Return the [x, y] coordinate for the center point of the cell that contains the specified text.  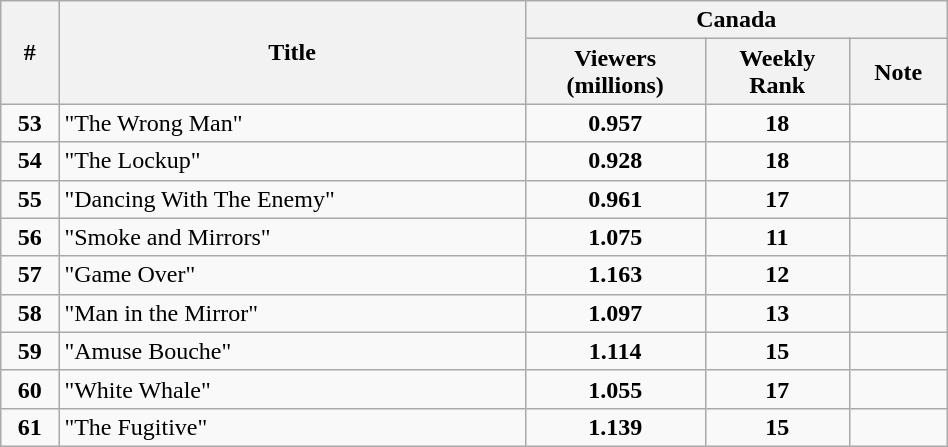
12 [777, 275]
"Amuse Bouche" [292, 351]
11 [777, 237]
WeeklyRank [777, 72]
"The Wrong Man" [292, 123]
0.957 [615, 123]
"The Lockup" [292, 161]
61 [30, 427]
# [30, 52]
1.097 [615, 313]
55 [30, 199]
1.055 [615, 389]
1.163 [615, 275]
Title [292, 52]
56 [30, 237]
1.075 [615, 237]
1.114 [615, 351]
"Dancing With The Enemy" [292, 199]
0.928 [615, 161]
57 [30, 275]
1.139 [615, 427]
59 [30, 351]
13 [777, 313]
Canada [736, 20]
"Game Over" [292, 275]
58 [30, 313]
53 [30, 123]
54 [30, 161]
0.961 [615, 199]
Viewers(millions) [615, 72]
"White Whale" [292, 389]
"Man in the Mirror" [292, 313]
Note [898, 72]
60 [30, 389]
"The Fugitive" [292, 427]
"Smoke and Mirrors" [292, 237]
